Search for the cell housing the specified text and yield its [X, Y] center coordinate. 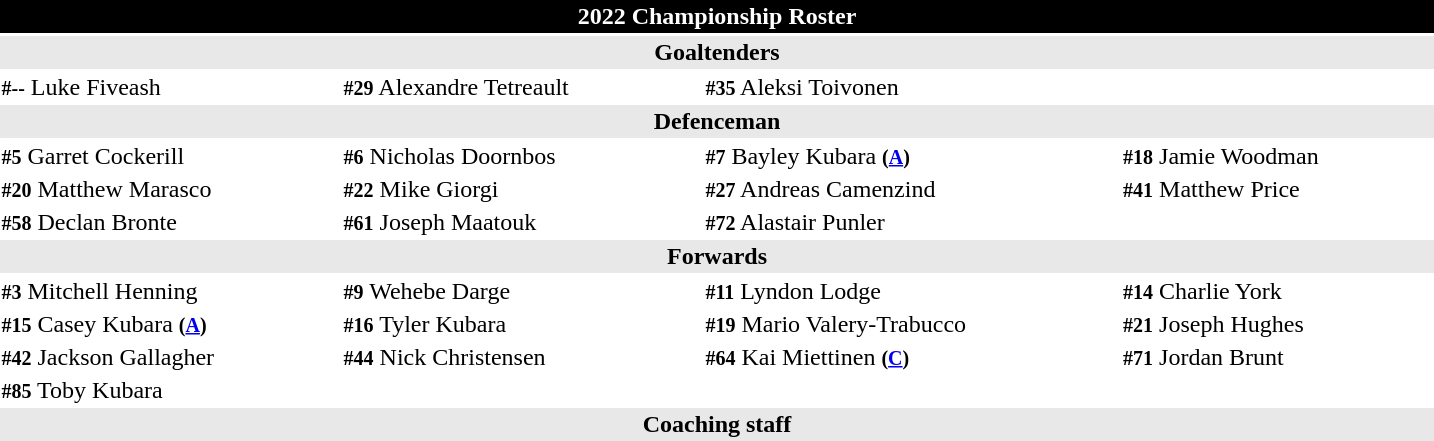
#20 Matthew Marasco [170, 189]
#71 Jordan Brunt [1278, 357]
#61 Joseph Maatouk [522, 222]
#3 Mitchell Henning [170, 291]
Coaching staff [717, 424]
Defenceman [717, 122]
#64 Kai Miettinen (C) [912, 357]
#15 Casey Kubara (A) [170, 324]
Goaltenders [717, 52]
#-- Luke Fiveash [170, 87]
#58 Declan Bronte [170, 222]
#22 Mike Giorgi [522, 189]
#42 Jackson Gallagher [170, 357]
#6 Nicholas Doornbos [522, 156]
#35 Aleksi Toivonen [912, 87]
#21 Joseph Hughes [1278, 324]
#72 Alastair Punler [912, 222]
Forwards [717, 256]
#16 Tyler Kubara [522, 324]
#27 Andreas Camenzind [912, 189]
#5 Garret Cockerill [170, 156]
#11 Lyndon Lodge [912, 291]
#7 Bayley Kubara (A) [912, 156]
#85 Toby Kubara [170, 390]
2022 Championship Roster [717, 16]
#44 Nick Christensen [522, 357]
#19 Mario Valery-Trabucco [912, 324]
#41 Matthew Price [1278, 189]
#18 Jamie Woodman [1278, 156]
#14 Charlie York [1278, 291]
#29 Alexandre Tetreault [522, 87]
#9 Wehebe Darge [522, 291]
